Locate the cell with the specified text and output its [X, Y] center coordinate. 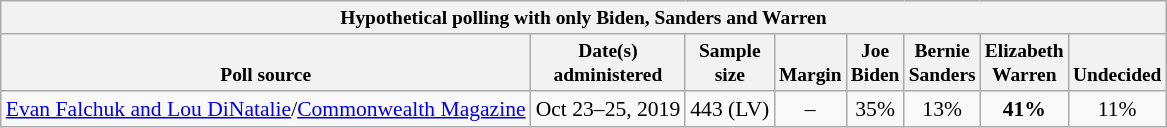
– [810, 110]
41% [1024, 110]
11% [1117, 110]
Poll source [266, 62]
ElizabethWarren [1024, 62]
Evan Falchuk and Lou DiNatalie/Commonwealth Magazine [266, 110]
Hypothetical polling with only Biden, Sanders and Warren [584, 18]
Margin [810, 62]
35% [875, 110]
13% [942, 110]
BernieSanders [942, 62]
Oct 23–25, 2019 [608, 110]
Date(s)administered [608, 62]
JoeBiden [875, 62]
Samplesize [730, 62]
443 (LV) [730, 110]
Undecided [1117, 62]
